Search for the cell housing the specified text and yield its (x, y) center coordinate. 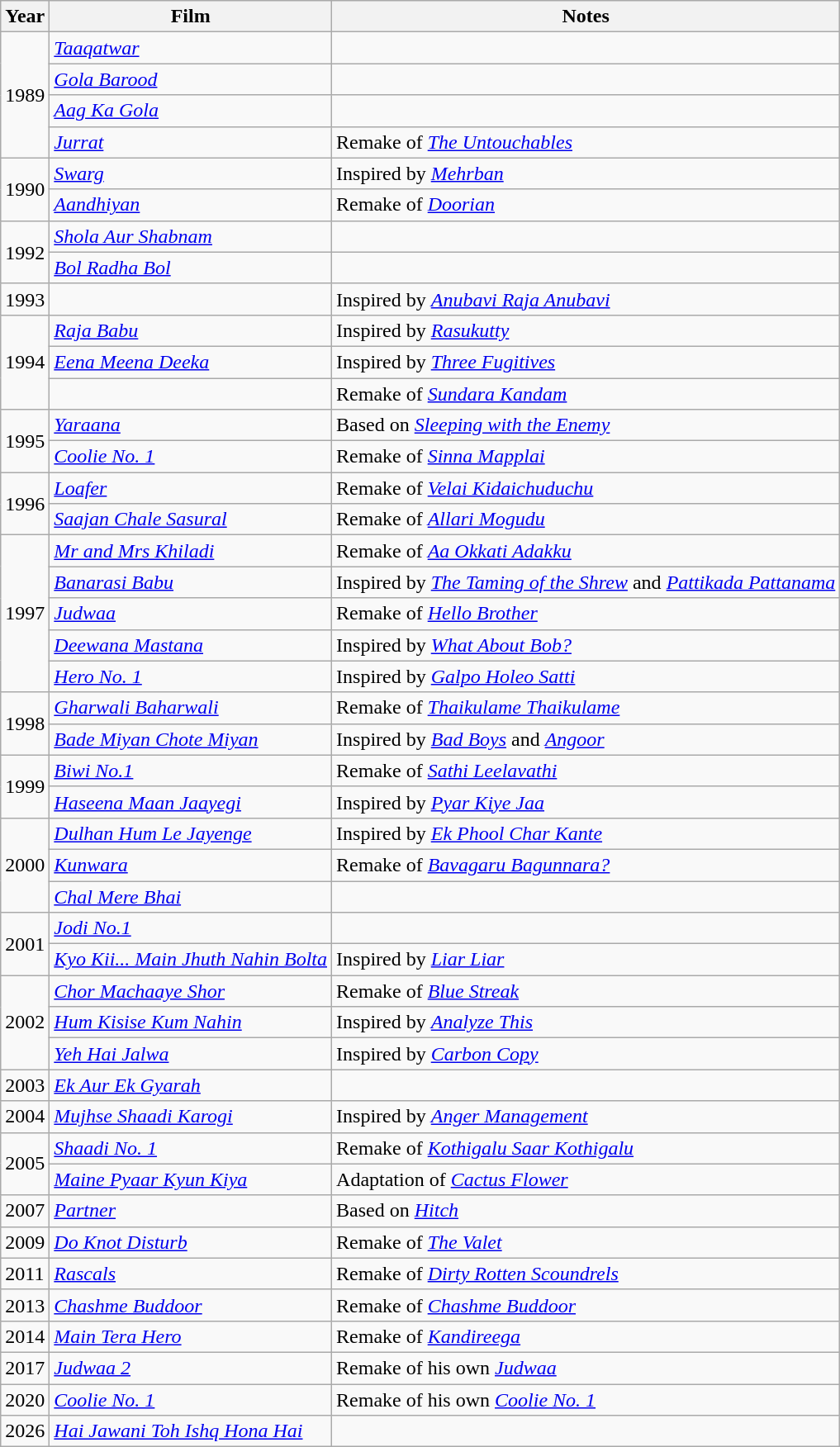
Chor Machaaye Shor (191, 991)
Based on Hitch (586, 1211)
Inspired by Mehrban (586, 173)
Inspired by Anger Management (586, 1117)
Aag Ka Gola (191, 111)
Kunwara (191, 865)
2013 (25, 1305)
Shaadi No. 1 (191, 1148)
Gola Barood (191, 79)
1996 (25, 504)
Adaptation of Cactus Flower (586, 1179)
Remake of Aa Okkati Adakku (586, 551)
Inspired by What About Bob? (586, 645)
Biwi No.1 (191, 771)
Shola Aur Shabnam (191, 236)
Partner (191, 1211)
Swarg (191, 173)
1998 (25, 723)
Deewana Mastana (191, 645)
Remake of Dirty Rotten Scoundrels (586, 1274)
1995 (25, 441)
Inspired by Liar Liar (586, 960)
Inspired by Galpo Holeo Satti (586, 676)
Yaraana (191, 425)
2026 (25, 1431)
Remake of his own Judwaa (586, 1368)
Dulhan Hum Le Jayenge (191, 833)
Remake of Chashme Buddoor (586, 1305)
Kyo Kii... Main Jhuth Nahin Bolta (191, 960)
Remake of Kothigalu Saar Kothigalu (586, 1148)
Bade Miyan Chote Miyan (191, 739)
Remake of Thaikulame Thaikulame (586, 708)
2007 (25, 1211)
Taaqatwar (191, 48)
Mr and Mrs Khiladi (191, 551)
Remake of The Untouchables (586, 142)
Hero No. 1 (191, 676)
Inspired by Pyar Kiye Jaa (586, 802)
Inspired by The Taming of the Shrew and Pattikada Pattanama (586, 582)
Inspired by Analyze This (586, 1022)
2009 (25, 1242)
Chashme Buddoor (191, 1305)
Remake of Blue Streak (586, 991)
2020 (25, 1400)
Do Knot Disturb (191, 1242)
Raja Babu (191, 330)
Banarasi Babu (191, 582)
2014 (25, 1336)
Mujhse Shaadi Karogi (191, 1117)
Film (191, 17)
1997 (25, 614)
Loafer (191, 488)
2003 (25, 1085)
2000 (25, 865)
Remake of Allari Mogudu (586, 519)
Remake of Sathi Leelavathi (586, 771)
Year (25, 17)
Hai Jawani Toh Ishq Hona Hai (191, 1431)
Remake of Sundara Kandam (586, 394)
2002 (25, 1022)
1992 (25, 252)
Ek Aur Ek Gyarah (191, 1085)
Based on Sleeping with the Enemy (586, 425)
Remake of his own Coolie No. 1 (586, 1400)
Inspired by Bad Boys and Angoor (586, 739)
Judwaa (191, 614)
1993 (25, 299)
Inspired by Ek Phool Char Kante (586, 833)
1994 (25, 362)
Bol Radha Bol (191, 268)
Saajan Chale Sasural (191, 519)
Judwaa 2 (191, 1368)
Remake of Kandireega (586, 1336)
1989 (25, 95)
2017 (25, 1368)
Remake of The Valet (586, 1242)
Jurrat (191, 142)
Jodi No.1 (191, 928)
Rascals (191, 1274)
2011 (25, 1274)
Inspired by Rasukutty (586, 330)
1999 (25, 786)
Maine Pyaar Kyun Kiya (191, 1179)
Hum Kisise Kum Nahin (191, 1022)
Aandhiyan (191, 205)
Gharwali Baharwali (191, 708)
Chal Mere Bhai (191, 896)
Notes (586, 17)
Remake of Sinna Mapplai (586, 457)
2005 (25, 1164)
1990 (25, 189)
Remake of Hello Brother (586, 614)
Remake of Doorian (586, 205)
Inspired by Carbon Copy (586, 1054)
Yeh Hai Jalwa (191, 1054)
Haseena Maan Jaayegi (191, 802)
2001 (25, 944)
Inspired by Three Fugitives (586, 362)
Eena Meena Deeka (191, 362)
Remake of Bavagaru Bagunnara? (586, 865)
Remake of Velai Kidaichuduchu (586, 488)
Main Tera Hero (191, 1336)
Inspired by Anubavi Raja Anubavi (586, 299)
2004 (25, 1117)
